Return the [x, y] coordinate for the center point of the cell that contains the specified text.  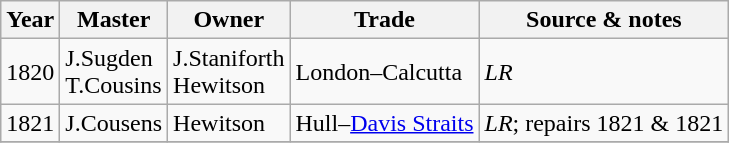
Trade [384, 20]
J.StaniforthHewitson [229, 72]
Hull–Davis Straits [384, 123]
1820 [30, 72]
J.Cousens [114, 123]
1821 [30, 123]
Hewitson [229, 123]
LR [604, 72]
London–Calcutta [384, 72]
Year [30, 20]
Master [114, 20]
Source & notes [604, 20]
Owner [229, 20]
J.SugdenT.Cousins [114, 72]
LR; repairs 1821 & 1821 [604, 123]
